Find where the given text appears and provide that cell's center as (X, Y) coordinate. 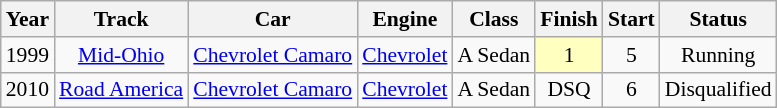
Start (632, 19)
1 (569, 55)
2010 (28, 90)
Finish (569, 19)
1999 (28, 55)
Track (121, 19)
6 (632, 90)
Mid-Ohio (121, 55)
Car (272, 19)
Year (28, 19)
Engine (404, 19)
Class (494, 19)
Disqualified (718, 90)
Running (718, 55)
DSQ (569, 90)
Road America (121, 90)
Status (718, 19)
5 (632, 55)
